Scan for the cell matching the given text and deliver its [x, y] coordinate at center. 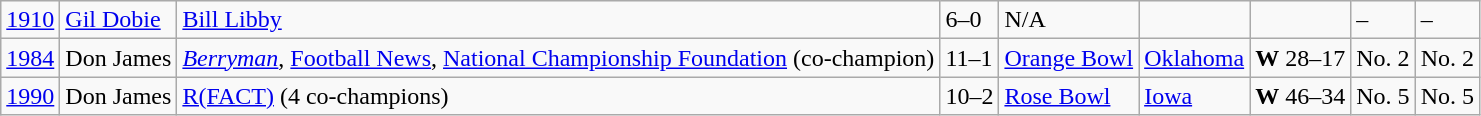
1984 [30, 58]
W 28–17 [1300, 58]
11–1 [970, 58]
Berryman, Football News, National Championship Foundation (co-champion) [558, 58]
W 46–34 [1300, 96]
1990 [30, 96]
Oklahoma [1194, 58]
N/A [1069, 20]
R(FACT) (4 co-champions) [558, 96]
6–0 [970, 20]
10–2 [970, 96]
Orange Bowl [1069, 58]
Bill Libby [558, 20]
Iowa [1194, 96]
Gil Dobie [118, 20]
1910 [30, 20]
Rose Bowl [1069, 96]
